Determine the (X, Y) coordinate at the center of the cell enclosing the given text.  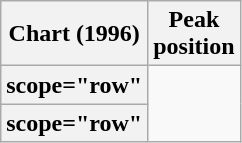
Chart (1996) (74, 34)
Peakposition (194, 34)
